Pinpoint the cell where the given text exists, returning its [x, y] midpoint coordinate. 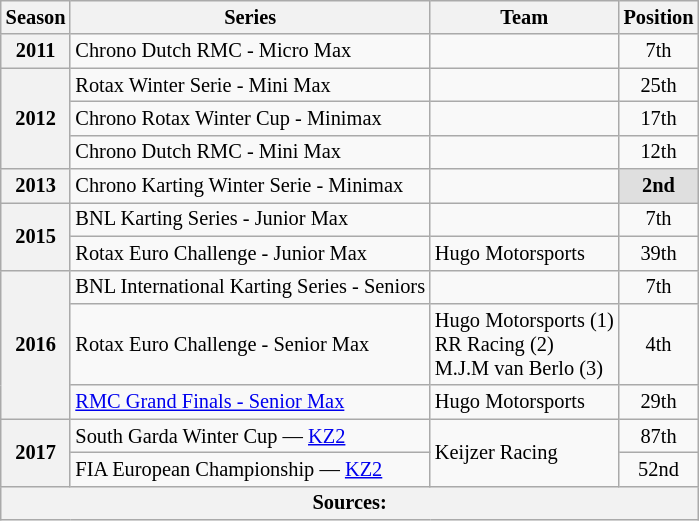
Rotax Euro Challenge - Senior Max [250, 344]
Chrono Rotax Winter Cup - Minimax [250, 118]
87th [659, 436]
4th [659, 344]
Team [524, 17]
Chrono Karting Winter Serie - Minimax [250, 186]
12th [659, 152]
Hugo Motorsports (1)RR Racing (2)M.J.M van Berlo (3) [524, 344]
2016 [36, 344]
2015 [36, 236]
2012 [36, 118]
Sources: [350, 503]
Season [36, 17]
Position [659, 17]
2013 [36, 186]
Chrono Dutch RMC - Micro Max [250, 51]
FIA European Championship — KZ2 [250, 469]
2nd [659, 186]
39th [659, 253]
Chrono Dutch RMC - Mini Max [250, 152]
South Garda Winter Cup — KZ2 [250, 436]
25th [659, 85]
BNL Karting Series - Junior Max [250, 219]
17th [659, 118]
2017 [36, 452]
Rotax Euro Challenge - Junior Max [250, 253]
RMC Grand Finals - Senior Max [250, 402]
52nd [659, 469]
Rotax Winter Serie - Mini Max [250, 85]
2011 [36, 51]
Keijzer Racing [524, 452]
29th [659, 402]
BNL International Karting Series - Seniors [250, 287]
Series [250, 17]
